Scan for the cell matching the given text and deliver its (X, Y) coordinate at center. 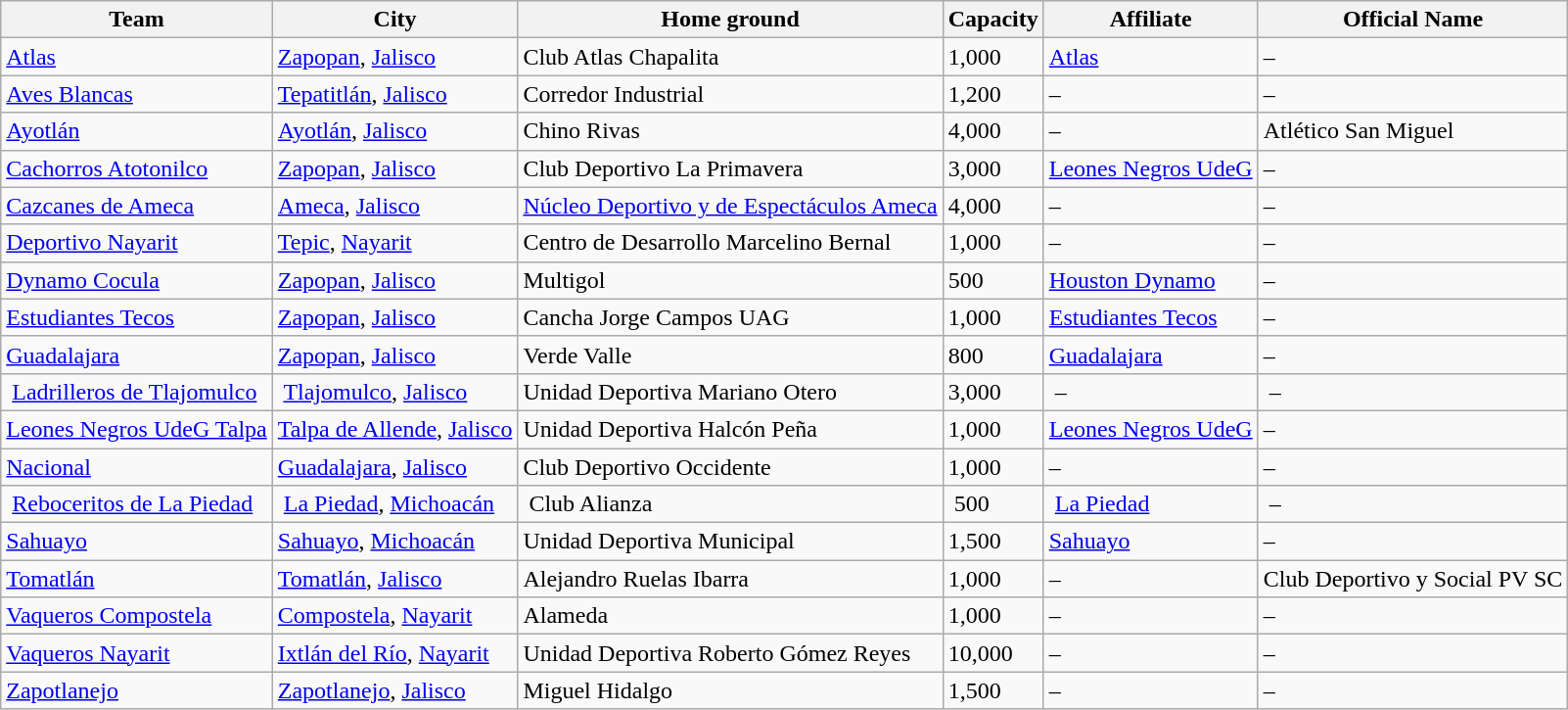
Miguel Hidalgo (730, 690)
Cazcanes de Ameca (137, 206)
Ixtlán del Río, Nayarit (395, 653)
Affiliate (1151, 20)
Atlético San Miguel (1413, 131)
Team (137, 20)
Tlajomulco, Jalisco (395, 392)
Vaqueros Nayarit (137, 653)
La Piedad, Michoacán (395, 504)
Ameca, Jalisco (395, 206)
Tomatlán, Jalisco (395, 579)
Corredor Industrial (730, 94)
Ayotlán (137, 131)
Chino Rivas (730, 131)
Zapotlanejo, Jalisco (395, 690)
Official Name (1413, 20)
Unidad Deportiva Halcón Peña (730, 429)
Guadalajara, Jalisco (395, 467)
Reboceritos de La Piedad (137, 504)
Multigol (730, 280)
Club Deportivo y Social PV SC (1413, 579)
10,000 (992, 653)
Club Alianza (730, 504)
Compostela, Nayarit (395, 616)
Tepatitlán, Jalisco (395, 94)
Alameda (730, 616)
Club Deportivo La Primavera (730, 168)
Núcleo Deportivo y de Espectáculos Ameca (730, 206)
Cachorros Atotonilco (137, 168)
Vaqueros Compostela (137, 616)
Zapotlanejo (137, 690)
Unidad Deportiva Mariano Otero (730, 392)
Capacity (992, 20)
Tepic, Nayarit (395, 243)
City (395, 20)
Centro de Desarrollo Marcelino Bernal (730, 243)
Talpa de Allende, Jalisco (395, 429)
Leones Negros UdeG Talpa (137, 429)
Club Deportivo Occidente (730, 467)
Home ground (730, 20)
Tomatlán (137, 579)
Cancha Jorge Campos UAG (730, 317)
Aves Blancas (137, 94)
800 (992, 355)
Unidad Deportiva Municipal (730, 542)
Club Atlas Chapalita (730, 57)
La Piedad (1151, 504)
Unidad Deportiva Roberto Gómez Reyes (730, 653)
Sahuayo, Michoacán (395, 542)
Houston Dynamo (1151, 280)
Deportivo Nayarit (137, 243)
Ladrilleros de Tlajomulco (137, 392)
Nacional (137, 467)
Alejandro Ruelas Ibarra (730, 579)
Ayotlán, Jalisco (395, 131)
Dynamo Cocula (137, 280)
Verde Valle (730, 355)
1,200 (992, 94)
